Output the [x, y] coordinate of the center of the cell containing the given text.  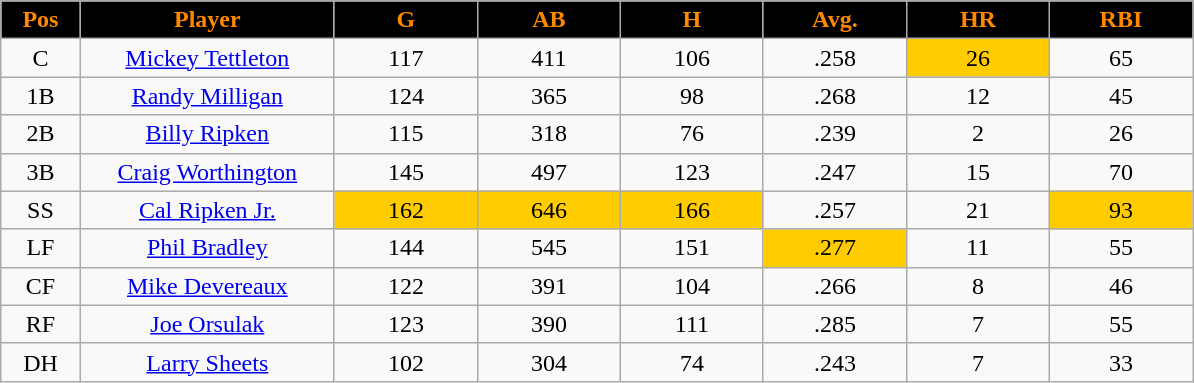
365 [548, 96]
2 [978, 134]
391 [548, 286]
390 [548, 324]
HR [978, 20]
98 [692, 96]
.258 [834, 58]
Randy Milligan [207, 96]
65 [1120, 58]
CF [40, 286]
.268 [834, 96]
Mike Devereaux [207, 286]
Billy Ripken [207, 134]
33 [1120, 362]
1B [40, 96]
RF [40, 324]
45 [1120, 96]
145 [406, 172]
RBI [1120, 20]
Cal Ripken Jr. [207, 210]
93 [1120, 210]
15 [978, 172]
3B [40, 172]
C [40, 58]
124 [406, 96]
646 [548, 210]
.247 [834, 172]
545 [548, 248]
Larry Sheets [207, 362]
21 [978, 210]
Avg. [834, 20]
DH [40, 362]
Pos [40, 20]
115 [406, 134]
LF [40, 248]
SS [40, 210]
2B [40, 134]
11 [978, 248]
166 [692, 210]
106 [692, 58]
Craig Worthington [207, 172]
Player [207, 20]
Joe Orsulak [207, 324]
H [692, 20]
.266 [834, 286]
76 [692, 134]
497 [548, 172]
AB [548, 20]
70 [1120, 172]
117 [406, 58]
46 [1120, 286]
104 [692, 286]
304 [548, 362]
.243 [834, 362]
12 [978, 96]
318 [548, 134]
8 [978, 286]
Mickey Tettleton [207, 58]
144 [406, 248]
122 [406, 286]
G [406, 20]
.285 [834, 324]
.239 [834, 134]
162 [406, 210]
Phil Bradley [207, 248]
111 [692, 324]
151 [692, 248]
74 [692, 362]
411 [548, 58]
.277 [834, 248]
.257 [834, 210]
102 [406, 362]
